Output the [x, y] coordinate of the center of the cell containing the given text.  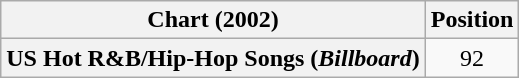
Position [472, 20]
92 [472, 58]
Chart (2002) [213, 20]
US Hot R&B/Hip-Hop Songs (Billboard) [213, 58]
